For the text-containing cell, return its midpoint in (X, Y) coordinate format. 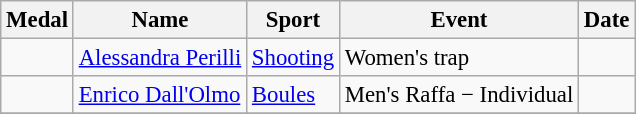
Boules (294, 95)
Event (458, 20)
Name (160, 20)
Men's Raffa − Individual (458, 95)
Shooting (294, 58)
Women's trap (458, 58)
Medal (38, 20)
Sport (294, 20)
Enrico Dall'Olmo (160, 95)
Alessandra Perilli (160, 58)
Date (607, 20)
